Capture the cell that displays the provided text and extract its (x, y) central coordinate. 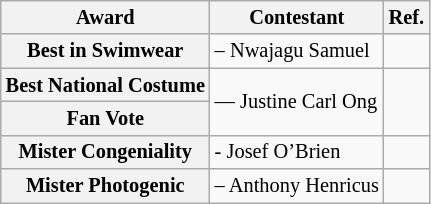
Contestant (297, 17)
- Josef O’Brien (297, 152)
– Nwajagu Samuel (297, 51)
Award (106, 17)
– Anthony Henricus (297, 186)
Mister Congeniality (106, 152)
Best in Swimwear (106, 51)
Mister Photogenic (106, 186)
Fan Vote (106, 118)
— Justine Carl Ong (297, 102)
Best National Costume (106, 85)
Ref. (406, 17)
